Pinpoint the cell where the given text exists, returning its [X, Y] midpoint coordinate. 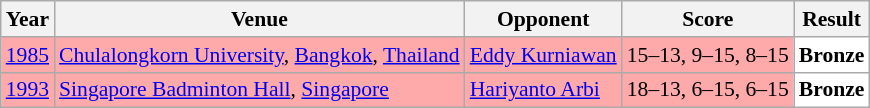
Chulalongkorn University, Bangkok, Thailand [260, 55]
Hariyanto Arbi [544, 90]
Opponent [544, 19]
Venue [260, 19]
Singapore Badminton Hall, Singapore [260, 90]
18–13, 6–15, 6–15 [708, 90]
Result [832, 19]
Score [708, 19]
1993 [28, 90]
1985 [28, 55]
Year [28, 19]
15–13, 9–15, 8–15 [708, 55]
Eddy Kurniawan [544, 55]
